Pinpoint the cell where the given text exists, returning its [x, y] midpoint coordinate. 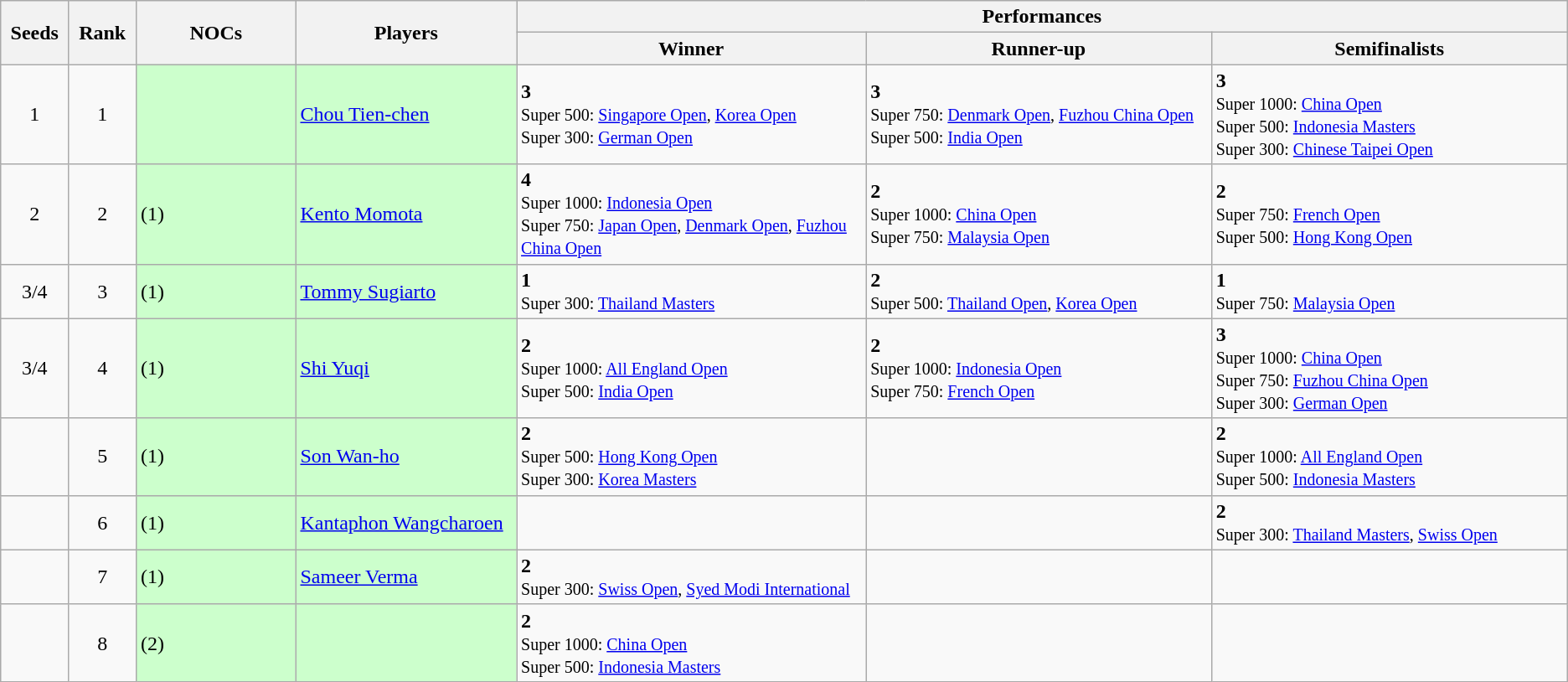
Performances [1042, 17]
Winner [692, 49]
2Super 1000: China OpenSuper 750: Malaysia Open [1039, 214]
NOCs [216, 33]
4Super 1000: Indonesia Open Super 750: Japan Open, Denmark Open, Fuzhou China Open [692, 214]
Sameer Verma [406, 576]
3 [102, 292]
2Super 750: French OpenSuper 500: Hong Kong Open [1389, 214]
2Super 1000: All England OpenSuper 500: Indonesia Masters [1389, 457]
1Super 750: Malaysia Open [1389, 292]
2Super 1000: China OpenSuper 500: Indonesia Masters [692, 643]
2Super 300: Swiss Open, Syed Modi International [692, 576]
Shi Yuqi [406, 369]
3Super 750: Denmark Open, Fuzhou China OpenSuper 500: India Open [1039, 114]
2Super 1000: Indonesia OpenSuper 750: French Open [1039, 369]
Seeds [35, 33]
Tommy Sugiarto [406, 292]
Semifinalists [1389, 49]
7 [102, 576]
2Super 500: Hong Kong OpenSuper 300: Korea Masters [692, 457]
4 [102, 369]
8 [102, 643]
6 [102, 523]
Chou Tien-chen [406, 114]
Rank [102, 33]
5 [102, 457]
2Super 300: Thailand Masters, Swiss Open [1389, 523]
Kento Momota [406, 214]
1Super 300: Thailand Masters [692, 292]
Son Wan-ho [406, 457]
3Super 1000: China OpenSuper 750: Fuzhou China OpenSuper 300: German Open [1389, 369]
3Super 1000: China OpenSuper 500: Indonesia Masters Super 300: Chinese Taipei Open [1389, 114]
Runner-up [1039, 49]
Players [406, 33]
2Super 1000: All England OpenSuper 500: India Open [692, 369]
Kantaphon Wangcharoen [406, 523]
(2) [216, 643]
3Super 500: Singapore Open, Korea OpenSuper 300: German Open [692, 114]
2Super 500: Thailand Open, Korea Open [1039, 292]
